Locate the cell with the specified text and output its [X, Y] center coordinate. 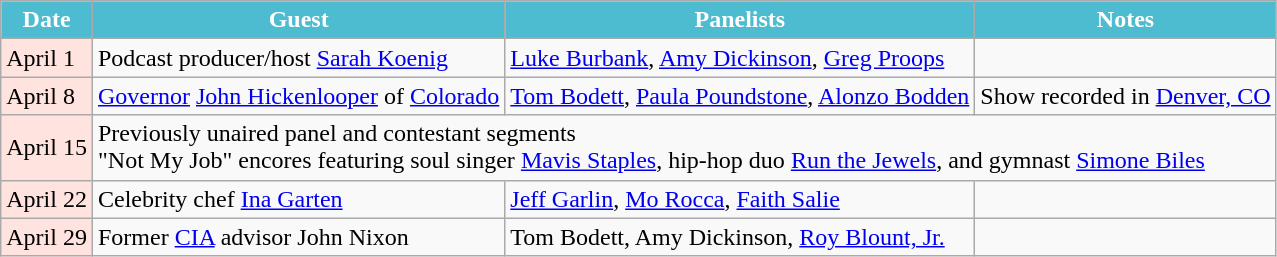
Tom Bodett, Amy Dickinson, Roy Blount, Jr. [740, 237]
Panelists [740, 20]
April 8 [47, 96]
Podcast producer/host Sarah Koenig [298, 58]
Celebrity chef Ina Garten [298, 199]
April 15 [47, 148]
Guest [298, 20]
Jeff Garlin, Mo Rocca, Faith Salie [740, 199]
Show recorded in Denver, CO [1126, 96]
Notes [1126, 20]
Governor John Hickenlooper of Colorado [298, 96]
April 1 [47, 58]
April 22 [47, 199]
Former CIA advisor John Nixon [298, 237]
April 29 [47, 237]
Date [47, 20]
Luke Burbank, Amy Dickinson, Greg Proops [740, 58]
Tom Bodett, Paula Poundstone, Alonzo Bodden [740, 96]
